Find where the given text appears and provide that cell's center as (X, Y) coordinate. 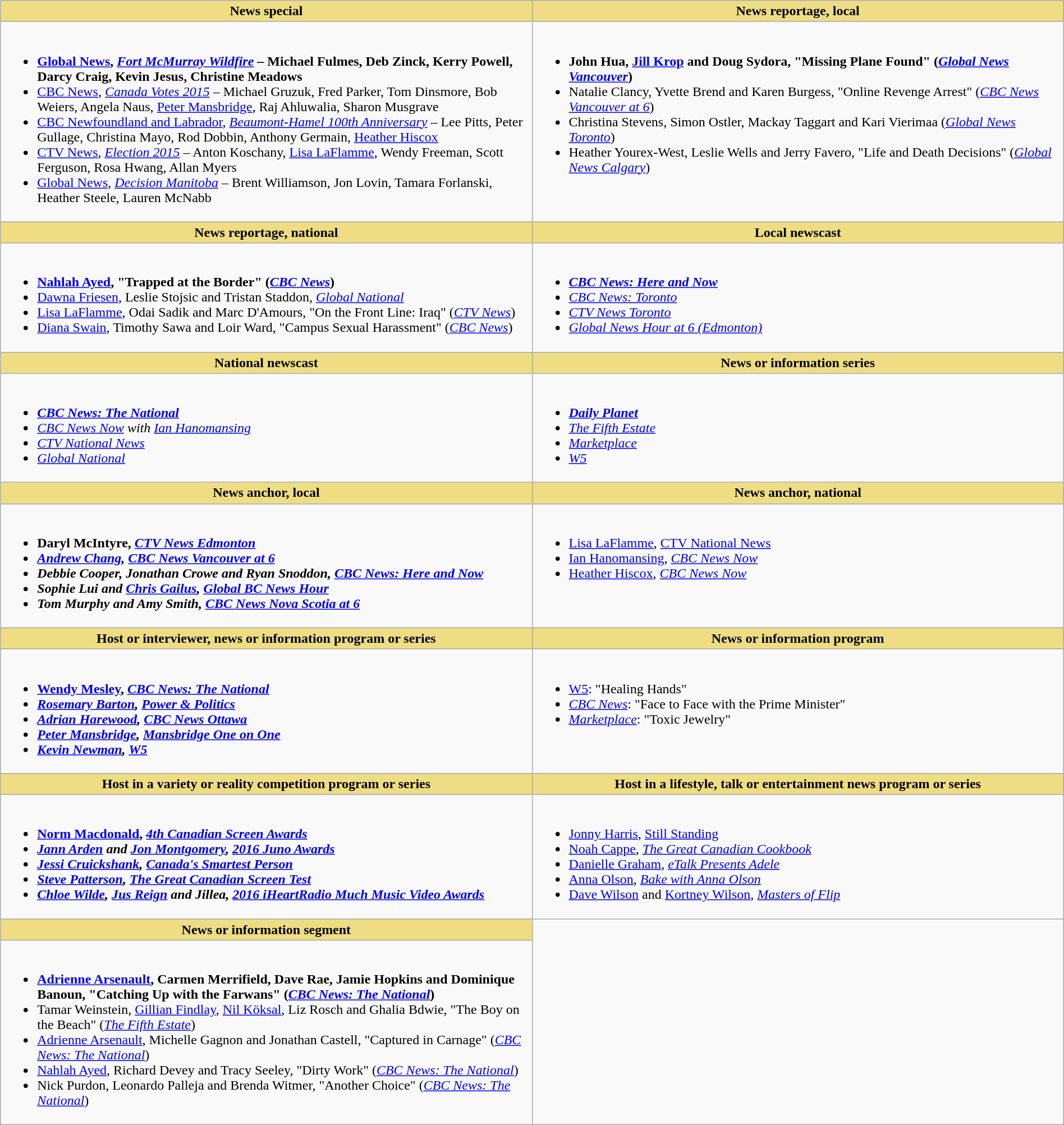
News or information series (798, 363)
Daily PlanetThe Fifth EstateMarketplaceW5 (798, 428)
W5: "Healing Hands"CBC News: "Face to Face with the Prime Minister"Marketplace: "Toxic Jewelry" (798, 711)
CBC News: Here and NowCBC News: TorontoCTV News TorontoGlobal News Hour at 6 (Edmonton) (798, 298)
Local newscast (798, 232)
News anchor, local (266, 493)
News anchor, national (798, 493)
Host or interviewer, news or information program or series (266, 638)
Host in a variety or reality competition program or series (266, 784)
Host in a lifestyle, talk or entertainment news program or series (798, 784)
News reportage, national (266, 232)
National newscast (266, 363)
Lisa LaFlamme, CTV National NewsIan Hanomansing, CBC News NowHeather Hiscox, CBC News Now (798, 566)
News or information program (798, 638)
News reportage, local (798, 11)
News special (266, 11)
News or information segment (266, 929)
CBC News: The NationalCBC News Now with Ian HanomansingCTV National NewsGlobal National (266, 428)
